Capture the cell that displays the provided text and extract its [X, Y] central coordinate. 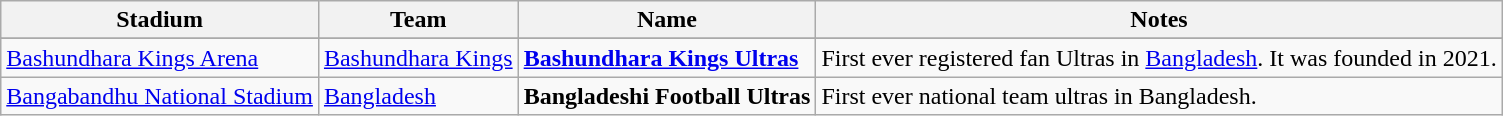
Notes [1159, 20]
Name [667, 20]
Bangladeshi Football Ultras [667, 96]
Stadium [160, 20]
Bangladesh [418, 96]
Bashundhara Kings Arena [160, 58]
First ever registered fan Ultras in Bangladesh. It was founded in 2021. [1159, 58]
Team [418, 20]
Bangabandhu National Stadium [160, 96]
Bashundhara Kings Ultras [667, 58]
First ever national team ultras in Bangladesh. [1159, 96]
Bashundhara Kings [418, 58]
